From the cell containing the given text, extract its center point as [x, y] coordinate. 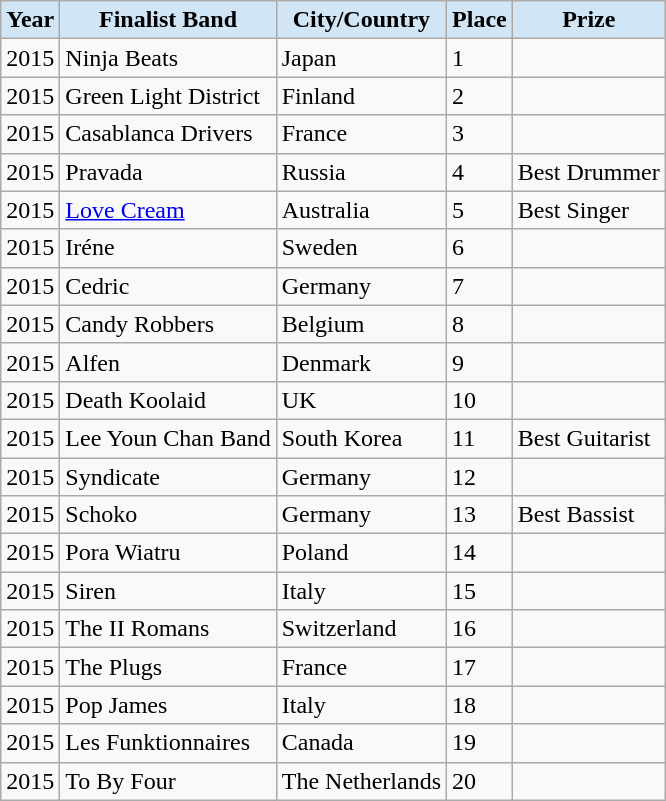
17 [480, 667]
Switzerland [361, 629]
Canada [361, 743]
11 [480, 438]
Belgium [361, 324]
16 [480, 629]
Pop James [168, 705]
10 [480, 400]
UK [361, 400]
6 [480, 248]
20 [480, 781]
Finland [361, 96]
Best Drummer [588, 172]
Iréne [168, 248]
Lee Youn Chan Band [168, 438]
Pravada [168, 172]
Love Cream [168, 210]
Alfen [168, 362]
Poland [361, 553]
Les Funktionnaires [168, 743]
Australia [361, 210]
To By Four [168, 781]
8 [480, 324]
Pora Wiatru [168, 553]
Denmark [361, 362]
15 [480, 591]
City/Country [361, 20]
Best Guitarist [588, 438]
Sweden [361, 248]
Year [30, 20]
9 [480, 362]
Schoko [168, 515]
Finalist Band [168, 20]
Ninja Beats [168, 58]
Syndicate [168, 477]
South Korea [361, 438]
The Plugs [168, 667]
Best Bassist [588, 515]
13 [480, 515]
Place [480, 20]
18 [480, 705]
Russia [361, 172]
14 [480, 553]
Cedric [168, 286]
19 [480, 743]
Death Koolaid [168, 400]
Casablanca Drivers [168, 134]
The II Romans [168, 629]
1 [480, 58]
Candy Robbers [168, 324]
Best Singer [588, 210]
Green Light District [168, 96]
5 [480, 210]
12 [480, 477]
7 [480, 286]
2 [480, 96]
Japan [361, 58]
Prize [588, 20]
The Netherlands [361, 781]
4 [480, 172]
3 [480, 134]
Siren [168, 591]
